Return the (x, y) coordinate for the center point of the cell that contains the specified text.  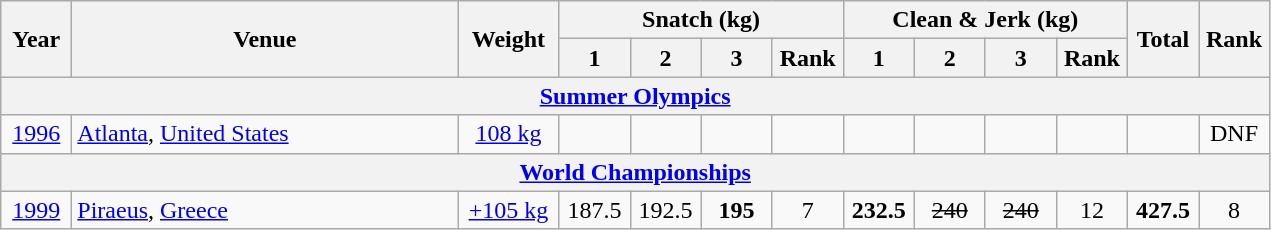
Piraeus, Greece (265, 210)
World Championships (636, 172)
187.5 (594, 210)
232.5 (878, 210)
Weight (508, 39)
Year (36, 39)
12 (1092, 210)
+105 kg (508, 210)
108 kg (508, 134)
8 (1234, 210)
195 (736, 210)
192.5 (666, 210)
1996 (36, 134)
7 (808, 210)
Total (1162, 39)
DNF (1234, 134)
Atlanta, United States (265, 134)
427.5 (1162, 210)
Summer Olympics (636, 96)
1999 (36, 210)
Venue (265, 39)
Clean & Jerk (kg) (985, 20)
Snatch (kg) (701, 20)
